Find where the given text appears and provide that cell's center as [x, y] coordinate. 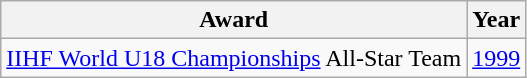
IIHF World U18 Championships All-Star Team [234, 58]
Award [234, 20]
Year [496, 20]
1999 [496, 58]
